Detect which cell encompasses the target text, then output its [x, y] center coordinate. 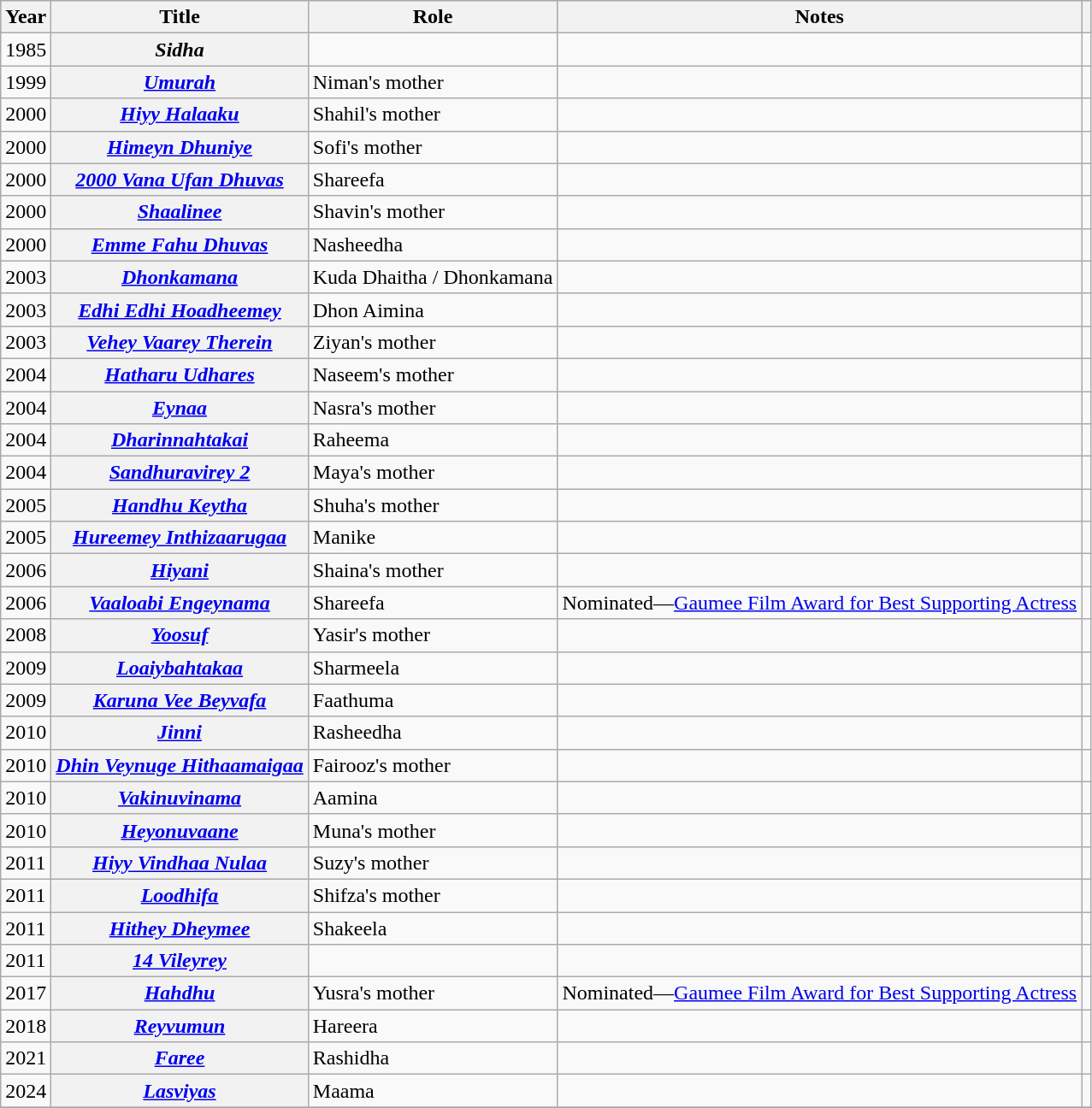
Shahil's mother [433, 115]
Ziyan's mother [433, 342]
1985 [26, 50]
Vaaloabi Engeynama [180, 603]
Hiyy Halaaku [180, 115]
Lasviyas [180, 1091]
Niman's mother [433, 82]
Yasir's mother [433, 635]
Suzy's mother [433, 863]
Manike [433, 538]
Hiyani [180, 570]
Reyvumun [180, 1026]
Hatharu Udhares [180, 374]
Dhon Aimina [433, 309]
Shaalinee [180, 212]
Loaiybahtakaa [180, 668]
Vakinuvinama [180, 798]
Rasheedha [433, 733]
Karuna Vee Beyvafa [180, 700]
Muna's mother [433, 830]
Sandhuravirey 2 [180, 473]
Emme Fahu Dhuvas [180, 245]
Heyonuvaane [180, 830]
Fairooz's mother [433, 765]
Shaina's mother [433, 570]
Hahdhu [180, 993]
2008 [26, 635]
Sidha [180, 50]
Loodhifa [180, 895]
Vehey Vaarey Therein [180, 342]
1999 [26, 82]
Hureemey Inthizaarugaa [180, 538]
Shuha's mother [433, 505]
Faree [180, 1058]
Sharmeela [433, 668]
Nasheedha [433, 245]
Hiyy Vindhaa Nulaa [180, 863]
Sofi's mother [433, 147]
Jinni [180, 733]
Raheema [433, 440]
Notes [819, 17]
Naseem's mother [433, 374]
Aamina [433, 798]
Eynaa [180, 408]
Maya's mother [433, 473]
Shavin's mother [433, 212]
Nasra's mother [433, 408]
2000 Vana Ufan Dhuvas [180, 180]
2024 [26, 1091]
Umurah [180, 82]
Dharinnahtakai [180, 440]
Year [26, 17]
Maama [433, 1091]
Title [180, 17]
2017 [26, 993]
Handhu Keytha [180, 505]
Shakeela [433, 928]
14 Vileyrey [180, 961]
Edhi Edhi Hoadheemey [180, 309]
2021 [26, 1058]
Hareera [433, 1026]
2018 [26, 1026]
Yoosuf [180, 635]
Role [433, 17]
Hithey Dheymee [180, 928]
Yusra's mother [433, 993]
Himeyn Dhuniye [180, 147]
Dhonkamana [180, 277]
Kuda Dhaitha / Dhonkamana [433, 277]
Rashidha [433, 1058]
Shifza's mother [433, 895]
Faathuma [433, 700]
Dhin Veynuge Hithaamaigaa [180, 765]
